Determine the [x, y] coordinate at the center of the cell enclosing the given text.  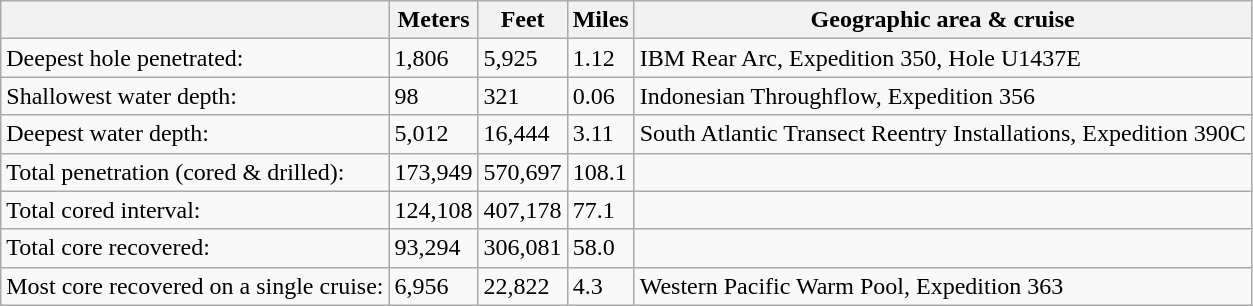
3.11 [600, 134]
407,178 [522, 210]
Geographic area & cruise [942, 20]
Meters [434, 20]
108.1 [600, 172]
Western Pacific Warm Pool, Expedition 363 [942, 286]
16,444 [522, 134]
124,108 [434, 210]
6,956 [434, 286]
Deepest hole penetrated: [195, 58]
Miles [600, 20]
306,081 [522, 248]
77.1 [600, 210]
Shallowest water depth: [195, 96]
0.06 [600, 96]
321 [522, 96]
IBM Rear Arc, Expedition 350, Hole U1437E [942, 58]
570,697 [522, 172]
173,949 [434, 172]
Deepest water depth: [195, 134]
22,822 [522, 286]
Most core recovered on a single cruise: [195, 286]
Total cored interval: [195, 210]
98 [434, 96]
4.3 [600, 286]
Total core recovered: [195, 248]
Indonesian Throughflow, Expedition 356 [942, 96]
5,925 [522, 58]
Total penetration (cored & drilled): [195, 172]
1.12 [600, 58]
Feet [522, 20]
58.0 [600, 248]
93,294 [434, 248]
1,806 [434, 58]
South Atlantic Transect Reentry Installations, Expedition 390C [942, 134]
5,012 [434, 134]
